Search for the cell housing the specified text and yield its [X, Y] center coordinate. 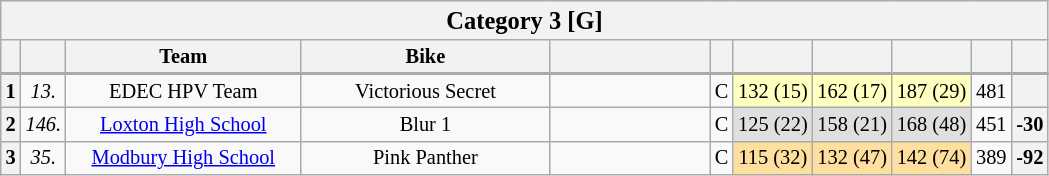
Loxton High School [184, 124]
146. [44, 124]
Victorious Secret [426, 91]
187 (29) [932, 91]
Team [184, 57]
1 [11, 91]
142 (74) [932, 158]
162 (17) [852, 91]
13. [44, 91]
115 (32) [772, 158]
132 (47) [852, 158]
2 [11, 124]
389 [991, 158]
451 [991, 124]
168 (48) [932, 124]
Pink Panther [426, 158]
132 (15) [772, 91]
3 [11, 158]
158 (21) [852, 124]
-30 [1030, 124]
-92 [1030, 158]
Blur 1 [426, 124]
Bike [426, 57]
481 [991, 91]
35. [44, 158]
Category 3 [G] [524, 20]
125 (22) [772, 124]
Modbury High School [184, 158]
EDEC HPV Team [184, 91]
